Scan for the cell matching the given text and deliver its (x, y) coordinate at center. 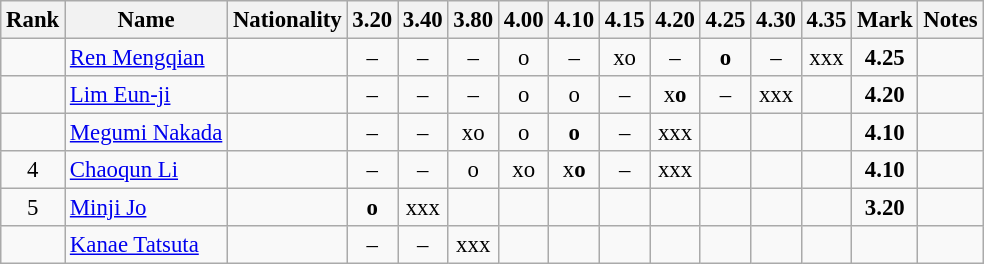
Nationality (288, 20)
4.00 (523, 20)
4.35 (826, 20)
Ren Mengqian (146, 58)
Mark (885, 20)
3.80 (473, 20)
Name (146, 20)
3.40 (423, 20)
4 (33, 170)
Notes (950, 20)
Megumi Nakada (146, 133)
5 (33, 208)
Minji Jo (146, 208)
Rank (33, 20)
4.30 (776, 20)
Kanae Tatsuta (146, 245)
Lim Eun-ji (146, 95)
4.15 (624, 20)
Chaoqun Li (146, 170)
